Extract the (X, Y) coordinate from the center of the cell holding the provided text.  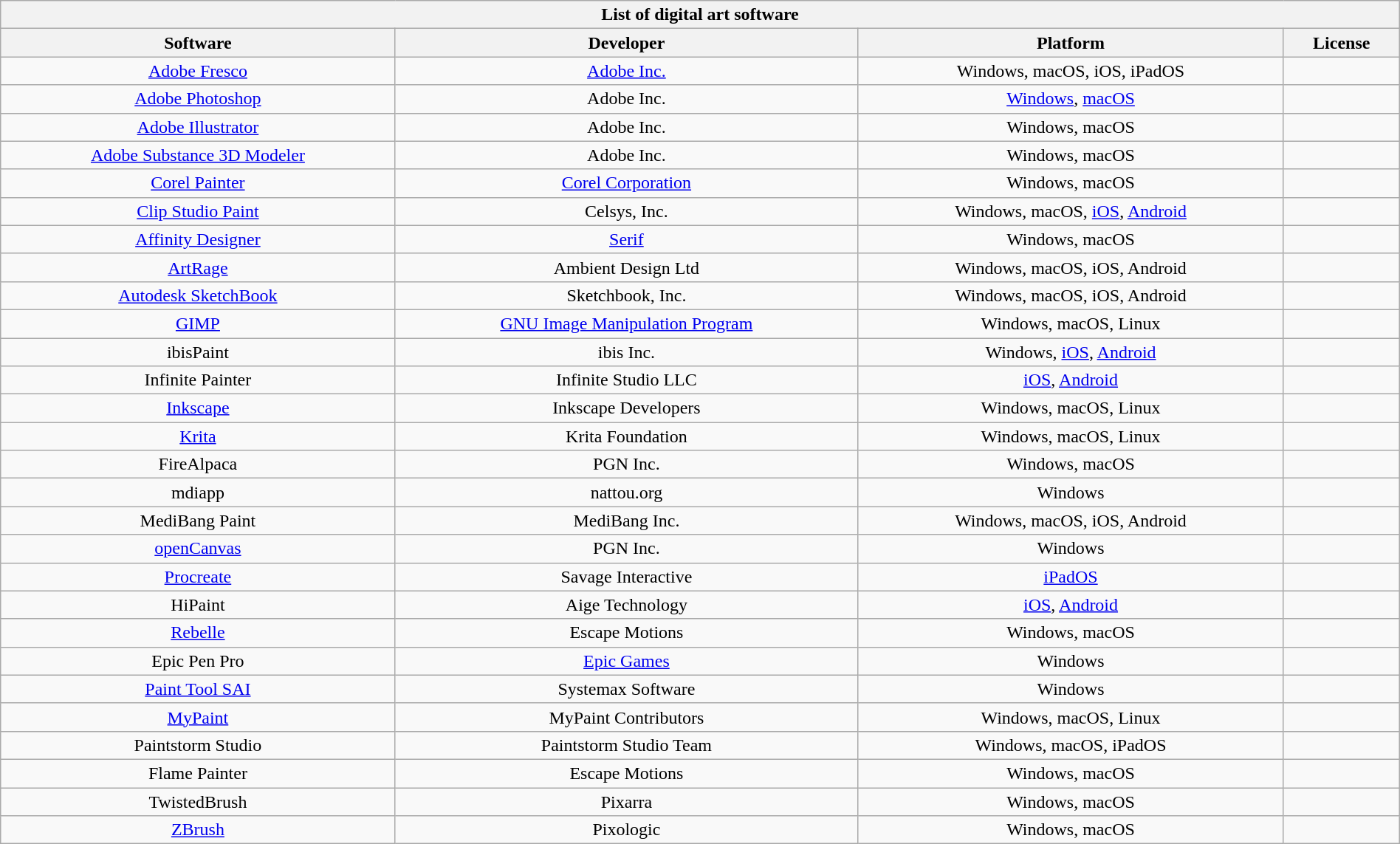
ibis Inc. (626, 352)
Software (198, 43)
openCanvas (198, 549)
Ambient Design Ltd (626, 267)
MyPaint (198, 717)
Adobe Illustrator (198, 127)
Flame Painter (198, 773)
ZBrush (198, 830)
Rebelle (198, 633)
Developer (626, 43)
Krita Foundation (626, 436)
Windows, macOS, iPadOS (1071, 745)
Corel Corporation (626, 183)
ArtRage (198, 267)
Affinity Designer (198, 239)
Clip Studio Paint (198, 211)
Paintstorm Studio (198, 745)
Epic Games (626, 661)
MyPaint Contributors (626, 717)
Paintstorm Studio Team (626, 745)
FireAlpaca (198, 464)
TwistedBrush (198, 801)
Serif (626, 239)
Infinite Studio LLC (626, 380)
Corel Painter (198, 183)
Pixarra (626, 801)
Infinite Painter (198, 380)
GNU Image Manipulation Program (626, 323)
Autodesk SketchBook (198, 295)
Epic Pen Pro (198, 661)
ibisPaint (198, 352)
Windows, iOS, Android (1071, 352)
Platform (1071, 43)
nattou.org (626, 493)
Adobe Substance 3D Modeler (198, 155)
Adobe Fresco (198, 71)
mdiapp (198, 493)
Procreate (198, 577)
iPadOS (1071, 577)
Aige Technology (626, 605)
Systemax Software (626, 689)
Pixologic (626, 830)
Windows, macOS, iOS, iPadOS (1071, 71)
MediBang Inc. (626, 521)
Inkscape (198, 408)
Inkscape Developers (626, 408)
Paint Tool SAI (198, 689)
Sketchbook, Inc. (626, 295)
License (1341, 43)
GIMP (198, 323)
Adobe Photoshop (198, 99)
Celsys, Inc. (626, 211)
MediBang Paint (198, 521)
HiPaint (198, 605)
Savage Interactive (626, 577)
Krita (198, 436)
List of digital art software (700, 15)
